From the cell containing the given text, extract its center point as (X, Y) coordinate. 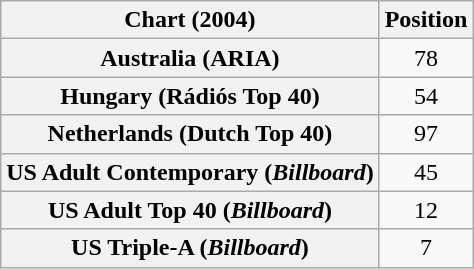
US Adult Contemporary (Billboard) (190, 172)
97 (426, 134)
Netherlands (Dutch Top 40) (190, 134)
78 (426, 58)
Australia (ARIA) (190, 58)
Position (426, 20)
54 (426, 96)
12 (426, 210)
7 (426, 248)
45 (426, 172)
US Adult Top 40 (Billboard) (190, 210)
Chart (2004) (190, 20)
US Triple-A (Billboard) (190, 248)
Hungary (Rádiós Top 40) (190, 96)
